Determine the [x, y] coordinate at the center of the cell enclosing the given text.  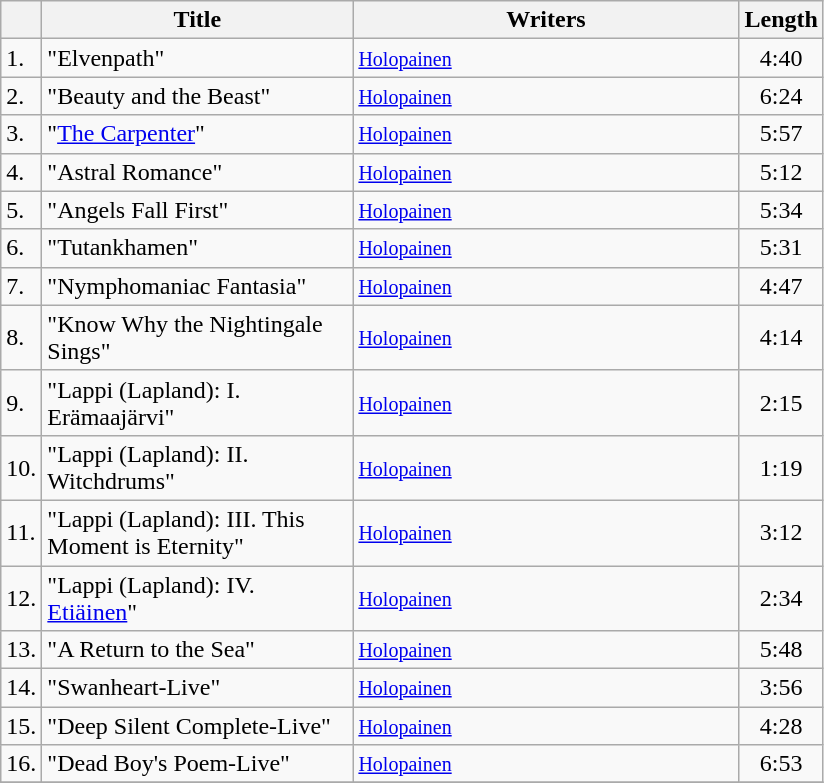
12. [22, 598]
10. [22, 468]
2:15 [781, 402]
"Beauty and the Beast" [198, 96]
5:31 [781, 248]
3. [22, 134]
Writers [546, 20]
4:47 [781, 286]
8. [22, 338]
11. [22, 532]
"The Carpenter" [198, 134]
5:48 [781, 650]
6. [22, 248]
"Deep Silent Complete-Live" [198, 726]
5:12 [781, 172]
"Tutankhamen" [198, 248]
Title [198, 20]
1. [22, 58]
15. [22, 726]
"Elvenpath" [198, 58]
2. [22, 96]
5:57 [781, 134]
16. [22, 764]
4:28 [781, 726]
"Lappi (Lapland): IV. Etiäinen" [198, 598]
1:19 [781, 468]
4:40 [781, 58]
"Astral Romance" [198, 172]
4:14 [781, 338]
"Know Why the Nightingale Sings" [198, 338]
"Angels Fall First" [198, 210]
6:53 [781, 764]
Length [781, 20]
"Lappi (Lapland): II. Witchdrums" [198, 468]
"A Return to the Sea" [198, 650]
"Lappi (Lapland): I. Erämaajärvi" [198, 402]
5:34 [781, 210]
2:34 [781, 598]
"Nymphomaniac Fantasia" [198, 286]
13. [22, 650]
"Dead Boy's Poem-Live" [198, 764]
5. [22, 210]
14. [22, 688]
9. [22, 402]
7. [22, 286]
3:56 [781, 688]
"Lappi (Lapland): III. This Moment is Eternity" [198, 532]
3:12 [781, 532]
4. [22, 172]
"Swanheart-Live" [198, 688]
6:24 [781, 96]
